Search for the cell housing the specified text and yield its (X, Y) center coordinate. 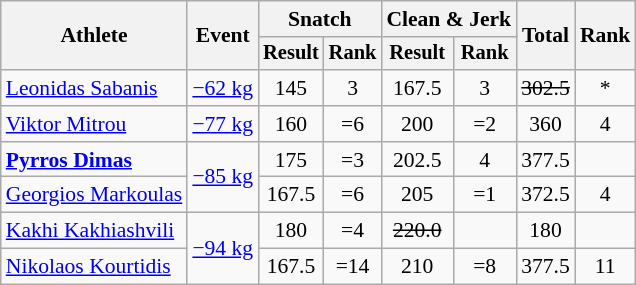
Clean & Jerk (448, 19)
360 (546, 124)
202.5 (417, 160)
Snatch (320, 19)
−62 kg (222, 88)
−94 kg (222, 248)
* (606, 88)
372.5 (546, 195)
Leonidas Sabanis (94, 88)
=2 (484, 124)
145 (291, 88)
Event (222, 36)
205 (417, 195)
210 (417, 267)
200 (417, 124)
11 (606, 267)
Kakhi Kakhiashvili (94, 231)
175 (291, 160)
=14 (353, 267)
220.0 (417, 231)
=4 (353, 231)
=3 (353, 160)
Nikolaos Kourtidis (94, 267)
Total (546, 36)
160 (291, 124)
−85 kg (222, 178)
302.5 (546, 88)
Georgios Markoulas (94, 195)
=1 (484, 195)
−77 kg (222, 124)
Pyrros Dimas (94, 160)
Athlete (94, 36)
=8 (484, 267)
Viktor Mitrou (94, 124)
